Identify which cell holds the provided text, then report its (X, Y) central coordinate. 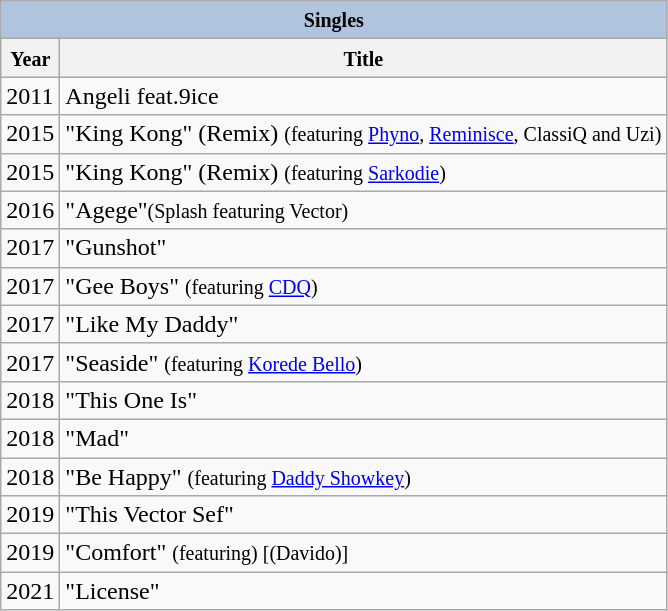
"Like My Daddy" (364, 324)
2011 (30, 96)
2021 (30, 591)
Year (30, 58)
"King Kong" (Remix) (featuring Sarkodie) (364, 172)
"Gunshot" (364, 248)
Title (364, 58)
"Mad" (364, 438)
"This Vector Sef" (364, 515)
"Comfort" (featuring) [(Davido)] (364, 553)
"Agege"(Splash featuring Vector) (364, 210)
"License" (364, 591)
"Gee Boys" (featuring CDQ) (364, 286)
2016 (30, 210)
"This One Is" (364, 400)
"Be Happy" (featuring Daddy Showkey) (364, 477)
"Seaside" (featuring Korede Bello) (364, 362)
Angeli feat.9ice (364, 96)
Singles (334, 20)
"King Kong" (Remix) (featuring Phyno, Reminisce, ClassiQ and Uzi) (364, 134)
